Identify which cell holds the provided text, then report its [x, y] central coordinate. 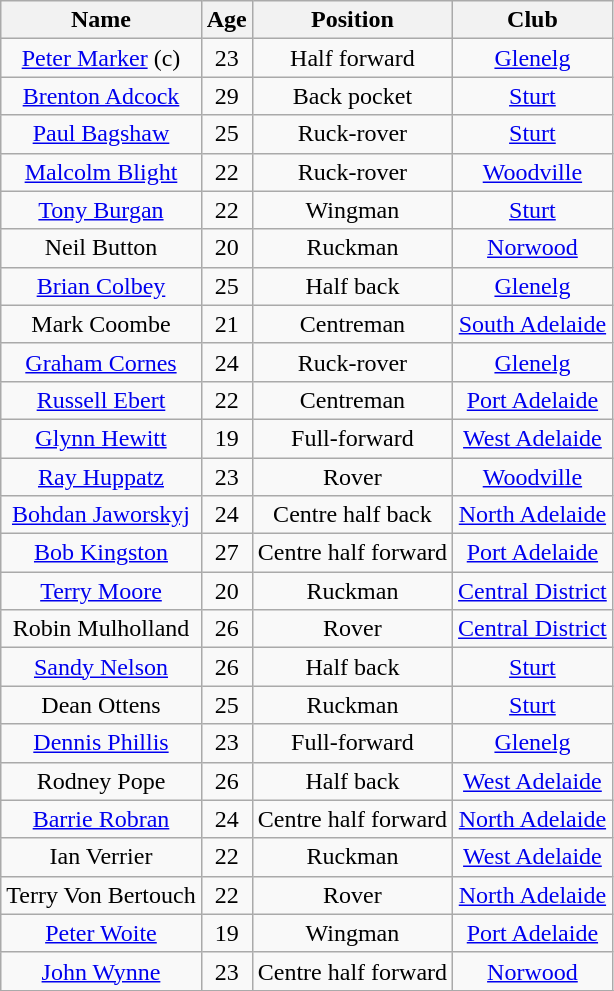
Ray Huppatz [101, 477]
Ian Verrier [101, 857]
Peter Woite [101, 933]
Name [101, 20]
Malcolm Blight [101, 172]
Sandy Nelson [101, 667]
Age [226, 20]
South Adelaide [533, 324]
Terry Von Bertouch [101, 895]
27 [226, 553]
Graham Cornes [101, 362]
Peter Marker (c) [101, 58]
Tony Burgan [101, 210]
Back pocket [352, 96]
Robin Mulholland [101, 629]
Position [352, 20]
Dennis Phillis [101, 743]
Bob Kingston [101, 553]
Club [533, 20]
Dean Ottens [101, 705]
Rodney Pope [101, 781]
Russell Ebert [101, 400]
29 [226, 96]
Brenton Adcock [101, 96]
Brian Colbey [101, 286]
Neil Button [101, 248]
John Wynne [101, 971]
Glynn Hewitt [101, 438]
Half forward [352, 58]
Paul Bagshaw [101, 134]
Barrie Robran [101, 819]
Bohdan Jaworskyj [101, 515]
Mark Coombe [101, 324]
Terry Moore [101, 591]
Centre half back [352, 515]
21 [226, 324]
